Determine the [X, Y] coordinate at the center of the cell enclosing the given text.  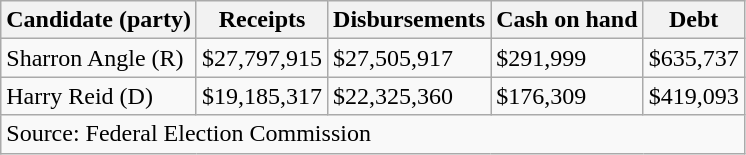
$419,093 [694, 96]
$22,325,360 [410, 96]
$27,505,917 [410, 58]
Disbursements [410, 20]
Harry Reid (D) [99, 96]
$291,999 [567, 58]
Sharron Angle (R) [99, 58]
Cash on hand [567, 20]
$176,309 [567, 96]
$27,797,915 [262, 58]
Candidate (party) [99, 20]
$635,737 [694, 58]
$19,185,317 [262, 96]
Receipts [262, 20]
Source: Federal Election Commission [372, 134]
Debt [694, 20]
